For the text-containing cell, return its midpoint in [x, y] coordinate format. 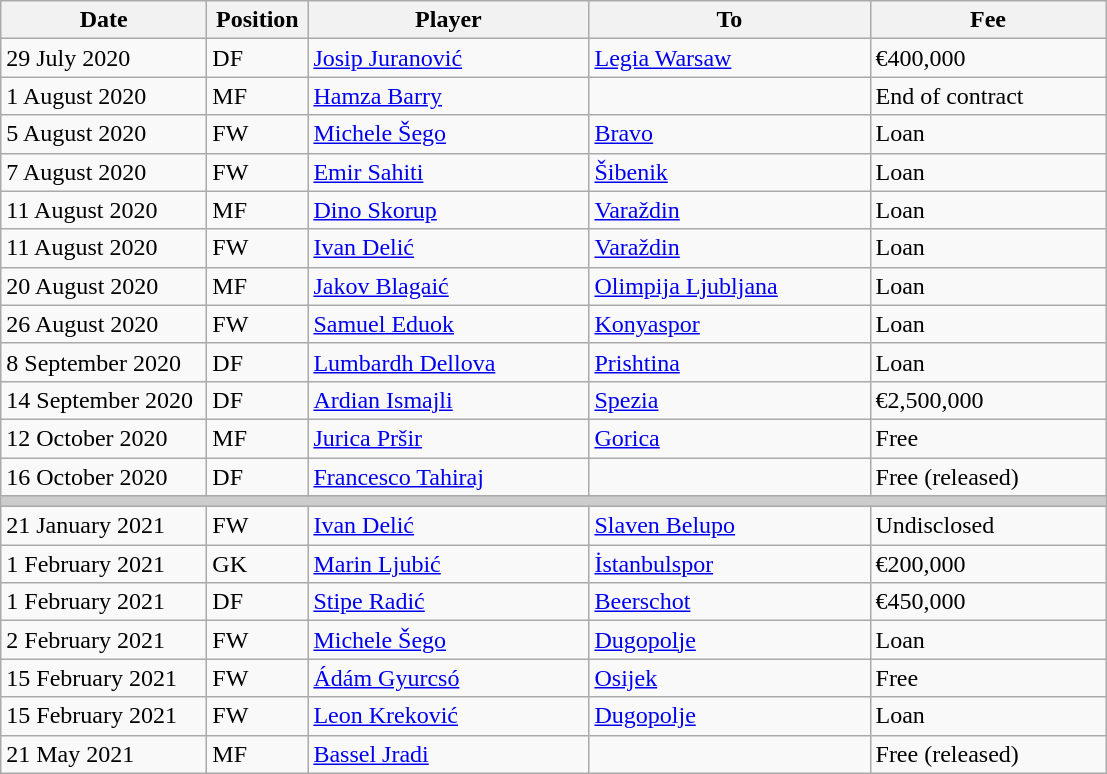
Samuel Eduok [448, 324]
Šibenik [730, 172]
GK [258, 564]
€2,500,000 [988, 400]
21 May 2021 [104, 754]
End of contract [988, 96]
€200,000 [988, 564]
Position [258, 20]
€400,000 [988, 58]
12 October 2020 [104, 438]
2 February 2021 [104, 640]
20 August 2020 [104, 286]
Konyaspor [730, 324]
1 August 2020 [104, 96]
5 August 2020 [104, 134]
To [730, 20]
Ardian Ismajli [448, 400]
8 September 2020 [104, 362]
Prishtina [730, 362]
Legia Warsaw [730, 58]
Emir Sahiti [448, 172]
Stipe Radić [448, 602]
Gorica [730, 438]
Jurica Pršir [448, 438]
İstanbulspor [730, 564]
Dino Skorup [448, 210]
Marin Ljubić [448, 564]
Beerschot [730, 602]
16 October 2020 [104, 477]
Osijek [730, 678]
Bravo [730, 134]
Francesco Tahiraj [448, 477]
Lumbardh Dellova [448, 362]
Ádám Gyurcsó [448, 678]
26 August 2020 [104, 324]
Slaven Belupo [730, 526]
Undisclosed [988, 526]
14 September 2020 [104, 400]
21 January 2021 [104, 526]
Date [104, 20]
Josip Juranović [448, 58]
Bassel Jradi [448, 754]
7 August 2020 [104, 172]
Jakov Blagaić [448, 286]
Spezia [730, 400]
Olimpija Ljubljana [730, 286]
29 July 2020 [104, 58]
Player [448, 20]
Fee [988, 20]
€450,000 [988, 602]
Hamza Barry [448, 96]
Leon Kreković [448, 716]
